Scan for the cell matching the given text and deliver its (x, y) coordinate at center. 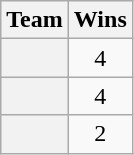
Wins (100, 20)
2 (100, 134)
Team (35, 20)
